Search for the cell housing the specified text and yield its [X, Y] center coordinate. 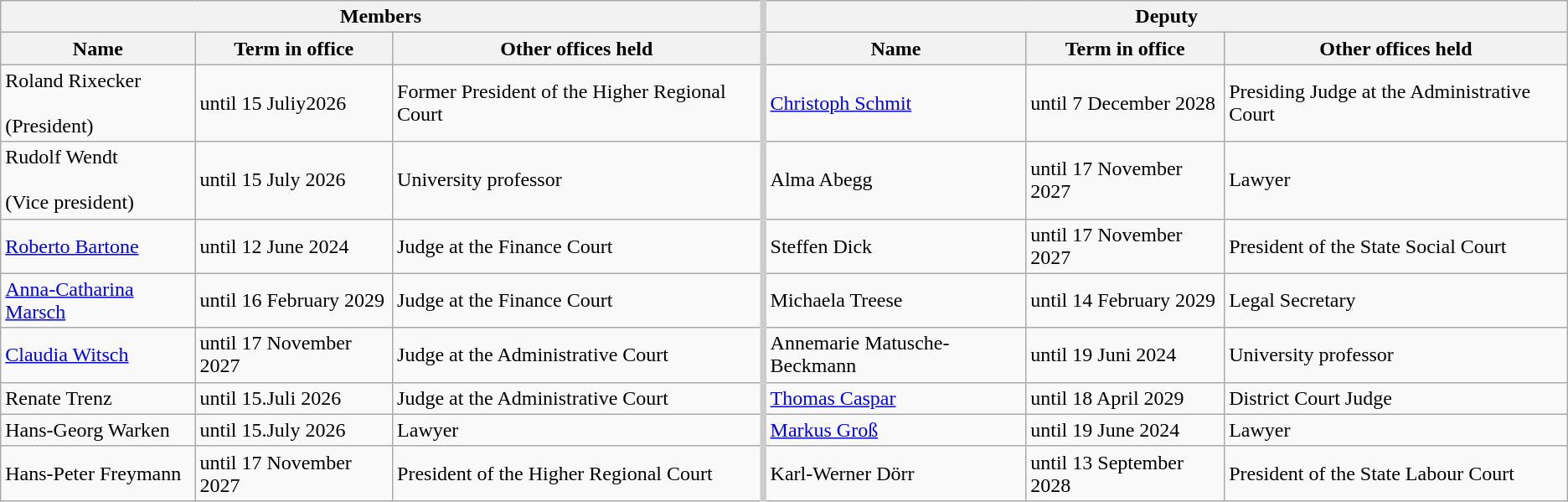
Presiding Judge at the Administrative Court [1396, 103]
Hans-Georg Warken [98, 430]
Former President of the Higher Regional Court [578, 103]
until 13 September 2028 [1126, 473]
until 16 February 2029 [294, 300]
Members [382, 17]
until 15 Juliy2026 [294, 103]
Alma Abegg [895, 180]
until 12 June 2024 [294, 246]
until 7 December 2028 [1126, 103]
President of the State Labour Court [1396, 473]
District Court Judge [1396, 398]
Roland Rixecker(President) [98, 103]
Rudolf Wendt(Vice president) [98, 180]
until 15.July 2026 [294, 430]
President of the State Social Court [1396, 246]
until 15.Juli 2026 [294, 398]
Anna-Catharina Marsch [98, 300]
until 19 June 2024 [1126, 430]
Michaela Treese [895, 300]
Thomas Caspar [895, 398]
Deputy [1165, 17]
until 14 February 2029 [1126, 300]
Roberto Bartone [98, 246]
until 19 Juni 2024 [1126, 355]
President of the Higher Regional Court [578, 473]
Karl-Werner Dörr [895, 473]
Hans-Peter Freymann [98, 473]
Steffen Dick [895, 246]
Annemarie Matusche-Beckmann [895, 355]
Christoph Schmit [895, 103]
until 18 April 2029 [1126, 398]
Renate Trenz [98, 398]
Claudia Witsch [98, 355]
Markus Groß [895, 430]
Legal Secretary [1396, 300]
until 15 July 2026 [294, 180]
